Pinpoint the cell where the given text exists, returning its (X, Y) midpoint coordinate. 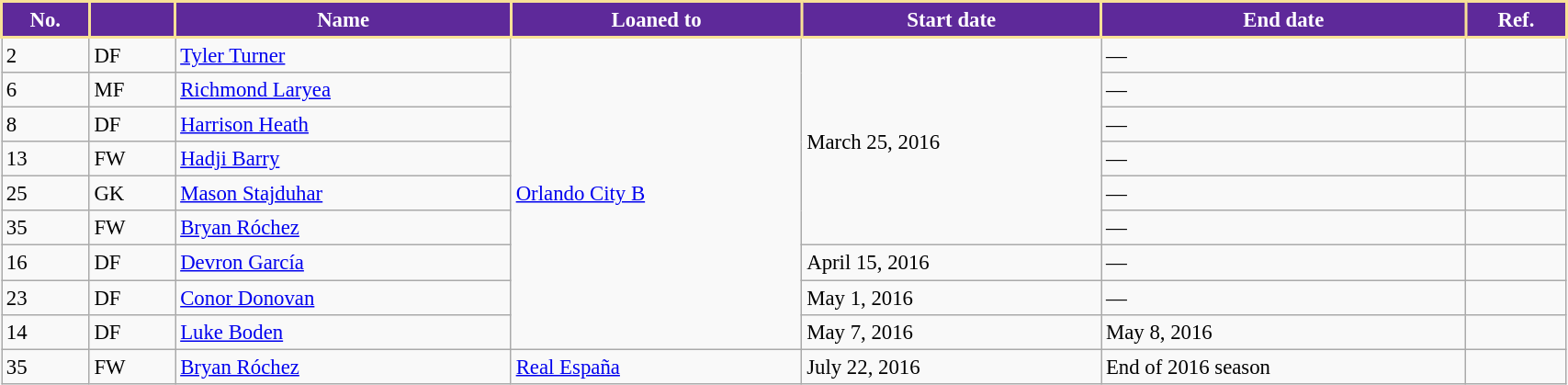
GK (132, 194)
23 (46, 298)
Hadji Barry (344, 159)
Conor Donovan (344, 298)
March 25, 2016 (952, 142)
No. (46, 20)
Loaned to (656, 20)
2 (46, 55)
Real España (656, 367)
July 22, 2016 (952, 367)
14 (46, 332)
Richmond Laryea (344, 90)
End of 2016 season (1284, 367)
6 (46, 90)
May 7, 2016 (952, 332)
8 (46, 125)
Start date (952, 20)
Orlando City B (656, 193)
Ref. (1516, 20)
End date (1284, 20)
Luke Boden (344, 332)
Mason Stajduhar (344, 194)
May 8, 2016 (1284, 332)
April 15, 2016 (952, 263)
16 (46, 263)
Devron García (344, 263)
Name (344, 20)
MF (132, 90)
Harrison Heath (344, 125)
Tyler Turner (344, 55)
13 (46, 159)
25 (46, 194)
May 1, 2016 (952, 298)
